For the text-containing cell, return its midpoint in [X, Y] coordinate format. 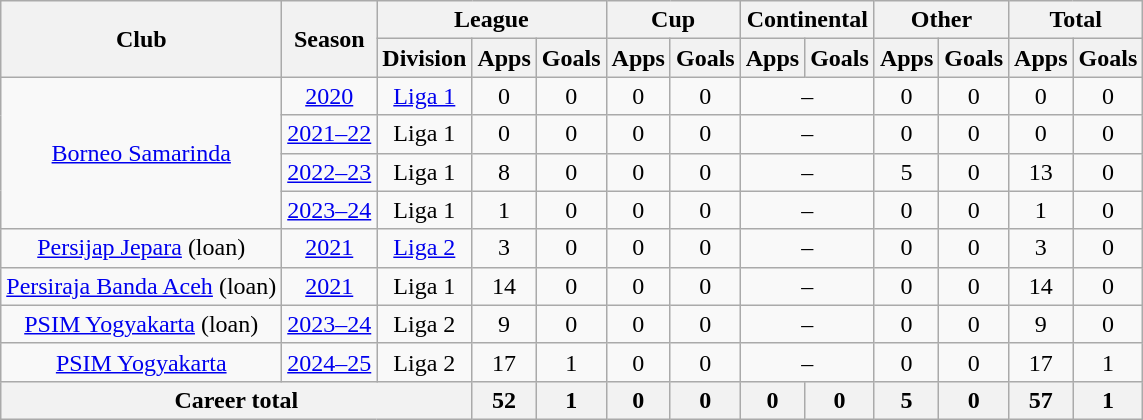
Club [142, 39]
Cup [673, 20]
League [492, 20]
8 [504, 172]
Persijap Jepara (loan) [142, 248]
Persiraja Banda Aceh (loan) [142, 286]
PSIM Yogyakarta (loan) [142, 324]
2020 [330, 96]
Career total [236, 400]
PSIM Yogyakarta [142, 362]
52 [504, 400]
Total [1076, 20]
Borneo Samarinda [142, 153]
Season [330, 39]
2024–25 [330, 362]
57 [1041, 400]
Continental [807, 20]
2022–23 [330, 172]
13 [1041, 172]
Division [424, 58]
Other [941, 20]
2021–22 [330, 134]
